Extract the (x, y) coordinate from the center of the cell holding the provided text.  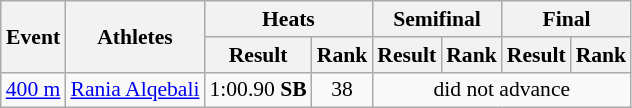
38 (342, 90)
did not advance (502, 90)
Heats (288, 19)
Semifinal (436, 19)
Final (566, 19)
Event (34, 36)
1:00.90 SB (258, 90)
Athletes (134, 36)
Rania Alqebali (134, 90)
400 m (34, 90)
